Scan for the cell matching the given text and deliver its [x, y] coordinate at center. 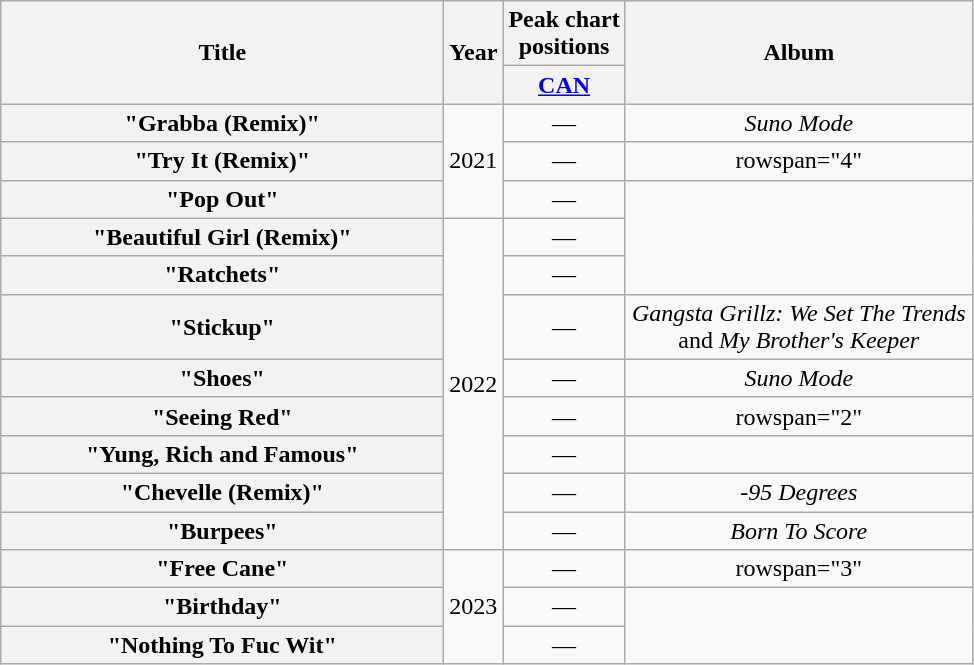
"Ratchets" [222, 275]
Year [474, 52]
"Birthday" [222, 607]
2021 [474, 161]
"Yung, Rich and Famous" [222, 454]
"Grabba (Remix)" [222, 123]
2023 [474, 607]
rowspan="2" [798, 416]
"Beautiful Girl (Remix)" [222, 237]
"Shoes" [222, 378]
"Nothing To Fuc Wit" [222, 645]
"Burpees" [222, 531]
"Seeing Red" [222, 416]
rowspan="4" [798, 161]
Album [798, 52]
"Stickup" [222, 326]
Gangsta Grillz: We Set The Trends and My Brother's Keeper [798, 326]
"Chevelle (Remix)" [222, 492]
"Try It (Remix)" [222, 161]
-95 Degrees [798, 492]
rowspan="3" [798, 569]
Title [222, 52]
"Pop Out" [222, 199]
2022 [474, 384]
Peak chartpositions [564, 34]
CAN [564, 85]
"Free Cane" [222, 569]
Born To Score [798, 531]
